Provide the [x, y] coordinate of the cell's center where the given text is located.  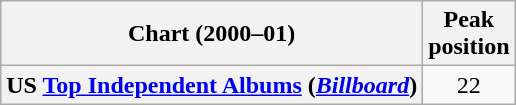
Peakposition [469, 34]
22 [469, 85]
US Top Independent Albums (Billboard) [212, 85]
Chart (2000–01) [212, 34]
